Search for the cell housing the specified text and yield its (x, y) center coordinate. 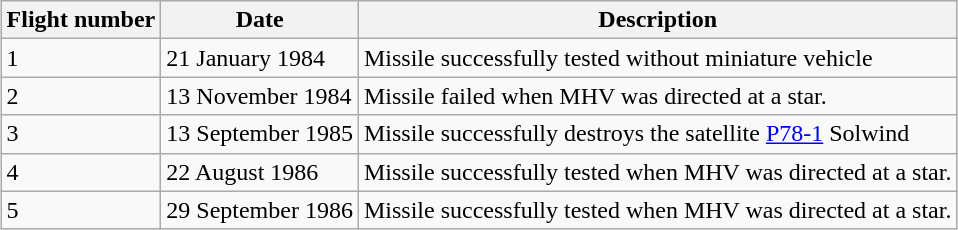
29 September 1986 (260, 210)
Missile failed when MHV was directed at a star. (657, 96)
2 (81, 96)
4 (81, 172)
Missile successfully tested without miniature vehicle (657, 58)
Date (260, 20)
Missile successfully destroys the satellite P78-1 Solwind (657, 134)
22 August 1986 (260, 172)
Flight number (81, 20)
5 (81, 210)
1 (81, 58)
21 January 1984 (260, 58)
13 November 1984 (260, 96)
Description (657, 20)
13 September 1985 (260, 134)
3 (81, 134)
